Provide the [X, Y] coordinate of the cell's center where the given text is located.  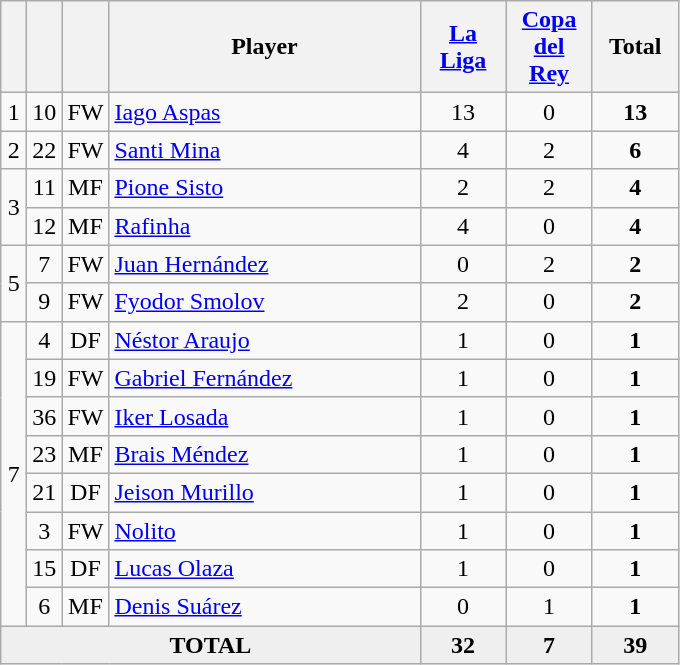
Player [264, 47]
9 [44, 302]
39 [635, 645]
Fyodor Smolov [264, 302]
Juan Hernández [264, 264]
Santi Mina [264, 150]
Gabriel Fernández [264, 378]
10 [44, 112]
22 [44, 150]
Copa del Rey [549, 47]
21 [44, 492]
32 [463, 645]
15 [44, 569]
Denis Suárez [264, 607]
Iker Losada [264, 416]
Total [635, 47]
Pione Sisto [264, 188]
23 [44, 454]
19 [44, 378]
Néstor Araujo [264, 340]
Lucas Olaza [264, 569]
5 [14, 283]
Nolito [264, 531]
12 [44, 226]
36 [44, 416]
La Liga [463, 47]
11 [44, 188]
Iago Aspas [264, 112]
Rafinha [264, 226]
Brais Méndez [264, 454]
Jeison Murillo [264, 492]
TOTAL [210, 645]
